Scan for the cell matching the given text and deliver its [X, Y] coordinate at center. 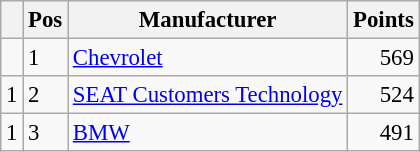
SEAT Customers Technology [208, 95]
Manufacturer [208, 20]
Pos [46, 20]
3 [46, 133]
569 [384, 58]
2 [46, 95]
524 [384, 95]
491 [384, 133]
Chevrolet [208, 58]
Points [384, 20]
BMW [208, 133]
